Pinpoint the cell where the given text exists, returning its [X, Y] midpoint coordinate. 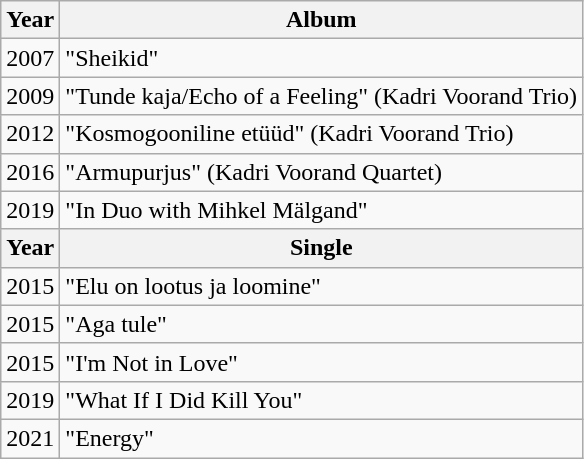
2012 [30, 134]
"Elu on lootus ja loomine" [322, 286]
2009 [30, 96]
"Aga tule" [322, 324]
Album [322, 20]
"Kosmogooniline etüüd" (Kadri Voorand Trio) [322, 134]
2007 [30, 58]
"Sheikid" [322, 58]
"What If I Did Kill You" [322, 400]
"Tunde kaja/Echo of a Feeling" (Kadri Voorand Trio) [322, 96]
Single [322, 248]
"In Duo with Mihkel Mälgand" [322, 210]
2016 [30, 172]
"I'm Not in Love" [322, 362]
"Armupurjus" (Kadri Voorand Quartet) [322, 172]
2021 [30, 438]
"Energy" [322, 438]
